Return [x, y] of the center of cell containing provided text 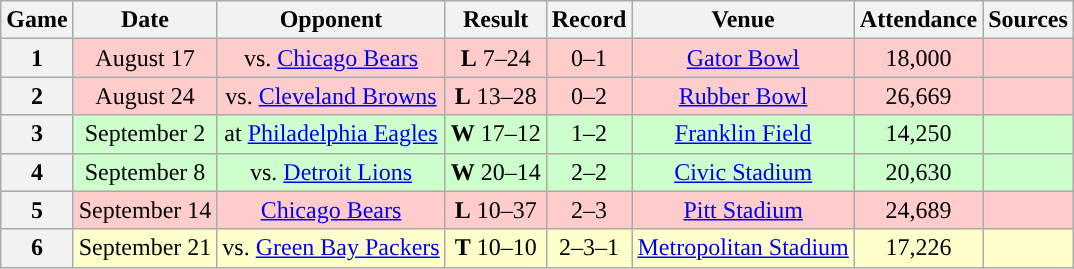
Attendance [918, 20]
T 10–10 [496, 248]
5 [37, 210]
0–1 [589, 58]
Record [589, 20]
2 [37, 96]
14,250 [918, 134]
Result [496, 20]
6 [37, 248]
vs. Chicago Bears [331, 58]
August 24 [145, 96]
4 [37, 172]
Sources [1028, 20]
L 10–37 [496, 210]
2–3 [589, 210]
0–2 [589, 96]
24,689 [918, 210]
26,669 [918, 96]
Gator Bowl [743, 58]
W 20–14 [496, 172]
at Philadelphia Eagles [331, 134]
Metropolitan Stadium [743, 248]
Date [145, 20]
1 [37, 58]
Opponent [331, 20]
September 14 [145, 210]
Game [37, 20]
Chicago Bears [331, 210]
20,630 [918, 172]
L 7–24 [496, 58]
W 17–12 [496, 134]
L 13–28 [496, 96]
vs. Green Bay Packers [331, 248]
Pitt Stadium [743, 210]
17,226 [918, 248]
2–3–1 [589, 248]
August 17 [145, 58]
2–2 [589, 172]
Rubber Bowl [743, 96]
1–2 [589, 134]
vs. Cleveland Browns [331, 96]
September 21 [145, 248]
3 [37, 134]
September 8 [145, 172]
18,000 [918, 58]
September 2 [145, 134]
vs. Detroit Lions [331, 172]
Venue [743, 20]
Franklin Field [743, 134]
Civic Stadium [743, 172]
